Find where the given text appears and provide that cell's center as [X, Y] coordinate. 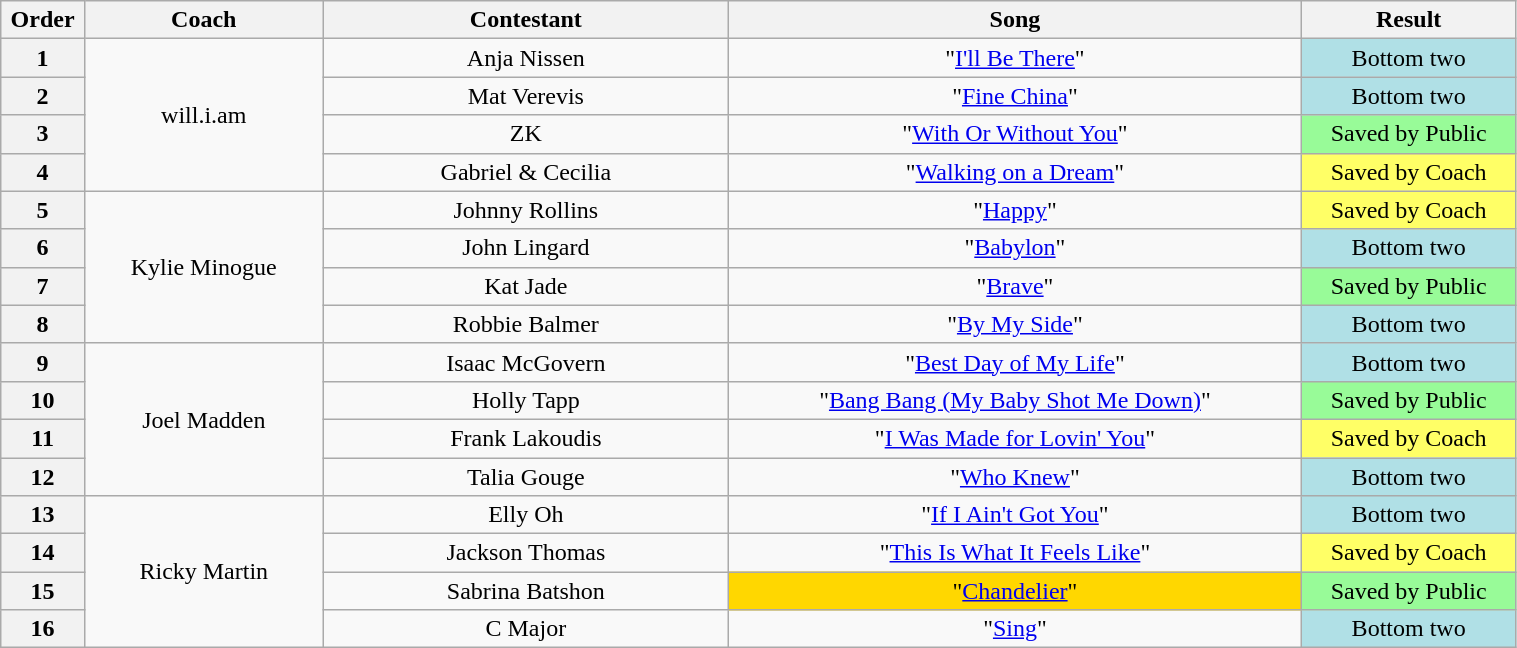
14 [43, 553]
15 [43, 591]
Isaac McGovern [526, 362]
Elly Oh [526, 515]
"Happy" [1016, 210]
9 [43, 362]
10 [43, 400]
C Major [526, 629]
Song [1016, 20]
6 [43, 248]
8 [43, 324]
John Lingard [526, 248]
Order [43, 20]
"Babylon" [1016, 248]
11 [43, 438]
"I Was Made for Lovin' You" [1016, 438]
Coach [204, 20]
"By My Side" [1016, 324]
"Walking on a Dream" [1016, 172]
ZK [526, 134]
"With Or Without You" [1016, 134]
"I'll Be There" [1016, 58]
16 [43, 629]
3 [43, 134]
"This Is What It Feels Like" [1016, 553]
Kat Jade [526, 286]
"Chandelier" [1016, 591]
Sabrina Batshon [526, 591]
13 [43, 515]
Joel Madden [204, 419]
"If I Ain't Got You" [1016, 515]
2 [43, 96]
"Fine China" [1016, 96]
Ricky Martin [204, 572]
will.i.am [204, 115]
"Who Knew" [1016, 477]
12 [43, 477]
Robbie Balmer [526, 324]
7 [43, 286]
Mat Verevis [526, 96]
Contestant [526, 20]
"Best Day of My Life" [1016, 362]
Gabriel & Cecilia [526, 172]
Holly Tapp [526, 400]
Jackson Thomas [526, 553]
4 [43, 172]
Result [1408, 20]
Johnny Rollins [526, 210]
5 [43, 210]
"Brave" [1016, 286]
"Sing" [1016, 629]
Kylie Minogue [204, 267]
Talia Gouge [526, 477]
1 [43, 58]
Frank Lakoudis [526, 438]
"Bang Bang (My Baby Shot Me Down)" [1016, 400]
Anja Nissen [526, 58]
